Pinpoint the cell where the given text exists, returning its [X, Y] midpoint coordinate. 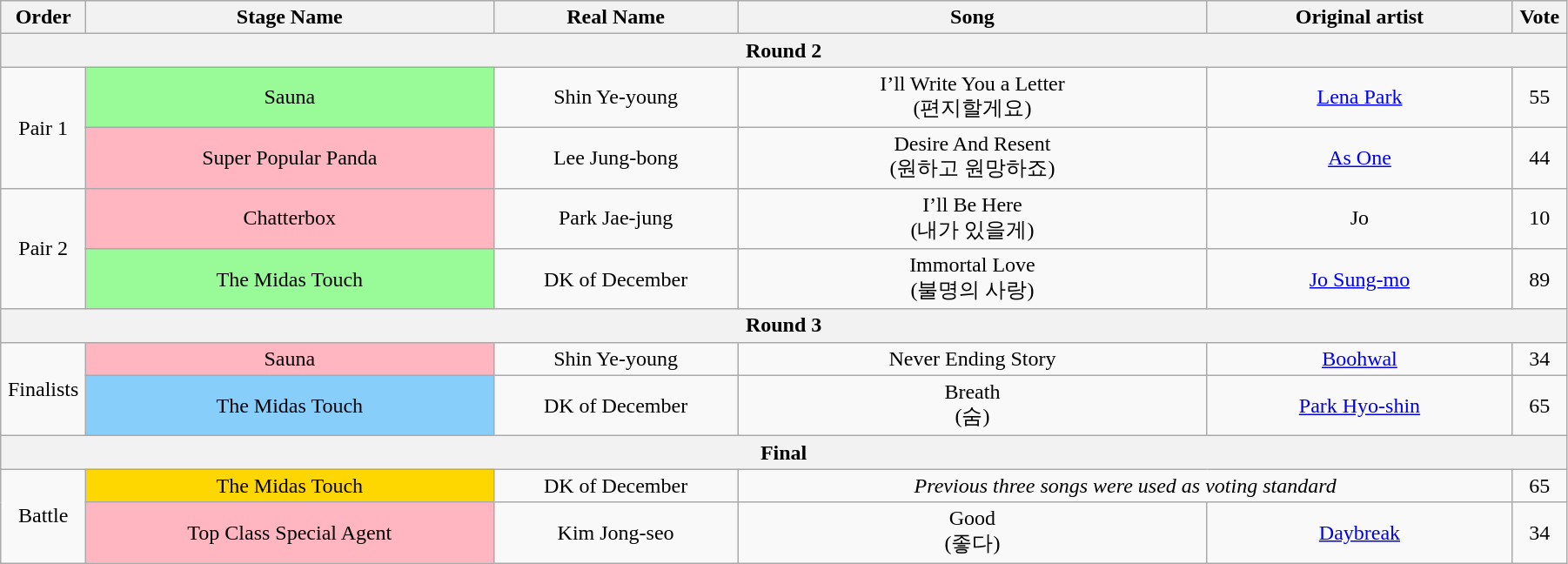
I’ll Be Here(내가 있을게) [973, 218]
Pair 1 [44, 127]
Park Hyo-shin [1359, 406]
Boohwal [1359, 359]
Lena Park [1359, 97]
Desire And Resent(원하고 원망하죠) [973, 158]
Lee Jung-bong [616, 158]
Super Popular Panda [290, 158]
Jo Sung-mo [1359, 279]
Pair 2 [44, 249]
Finalists [44, 389]
Round 3 [784, 326]
10 [1539, 218]
Real Name [616, 17]
Good(좋다) [973, 533]
Song [973, 17]
Breath(숨) [973, 406]
As One [1359, 158]
Round 2 [784, 50]
Vote [1539, 17]
Top Class Special Agent [290, 533]
Never Ending Story [973, 359]
Order [44, 17]
Stage Name [290, 17]
89 [1539, 279]
Daybreak [1359, 533]
55 [1539, 97]
Immortal Love(불명의 사랑) [973, 279]
Battle [44, 516]
44 [1539, 158]
I’ll Write You a Letter(편지할게요) [973, 97]
Previous three songs were used as voting standard [1125, 486]
Final [784, 453]
Chatterbox [290, 218]
Jo [1359, 218]
Kim Jong-seo [616, 533]
Park Jae-jung [616, 218]
Original artist [1359, 17]
